Return the [X, Y] coordinate for the center point of the cell that contains the specified text.  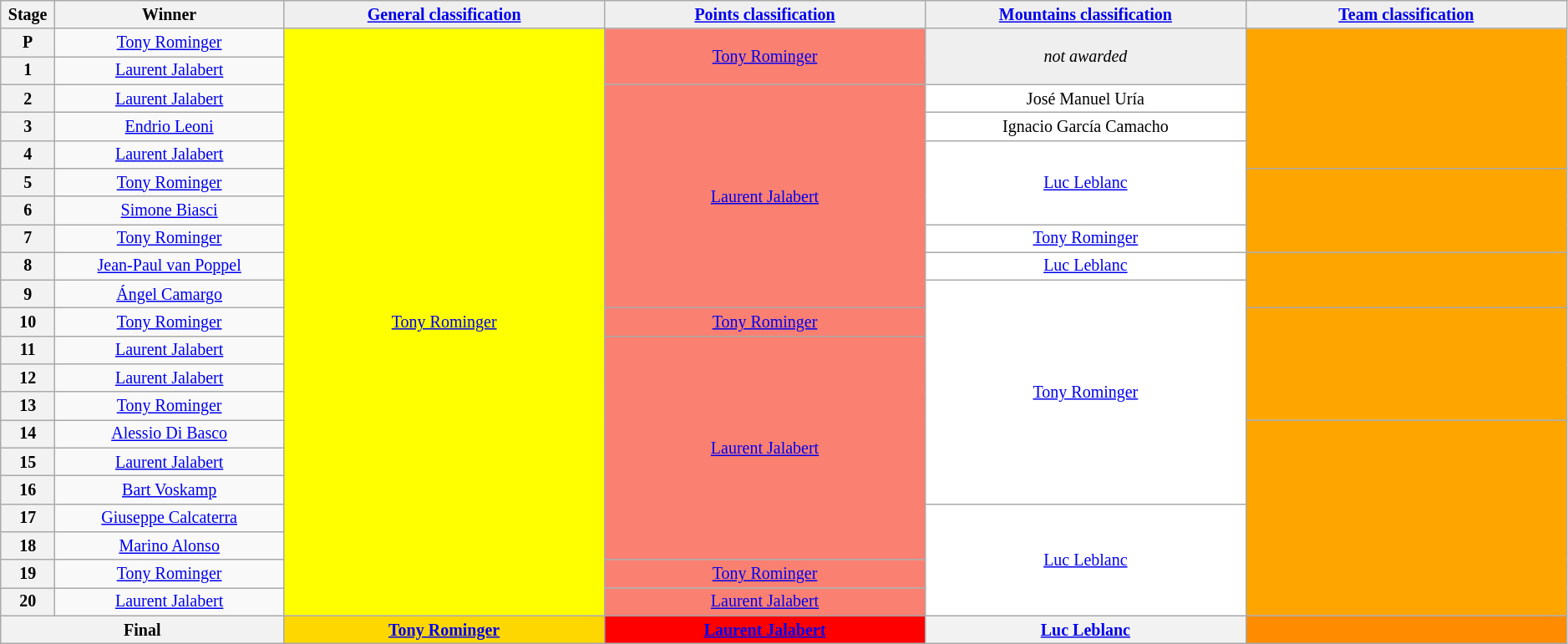
General classification [444, 15]
19 [28, 573]
Winner [170, 15]
3 [28, 127]
10 [28, 322]
1 [28, 70]
17 [28, 518]
Mountains classification [1085, 15]
Jean-Paul van Poppel [170, 266]
Alessio Di Basco [170, 434]
7 [28, 239]
11 [28, 351]
4 [28, 154]
Simone Biasci [170, 210]
18 [28, 546]
14 [28, 434]
Final [142, 630]
not awarded [1085, 57]
Team classification [1406, 15]
2 [28, 99]
Stage [28, 15]
20 [28, 601]
Ignacio García Camacho [1085, 127]
15 [28, 463]
Endrio Leoni [170, 127]
9 [28, 294]
Bart Voskamp [170, 489]
José Manuel Uría [1085, 99]
13 [28, 406]
12 [28, 378]
8 [28, 266]
5 [28, 182]
Giuseppe Calcaterra [170, 518]
6 [28, 210]
16 [28, 489]
P [28, 43]
Ángel Camargo [170, 294]
Marino Alonso [170, 546]
Points classification [765, 15]
